Detect which cell encompasses the target text, then output its (X, Y) center coordinate. 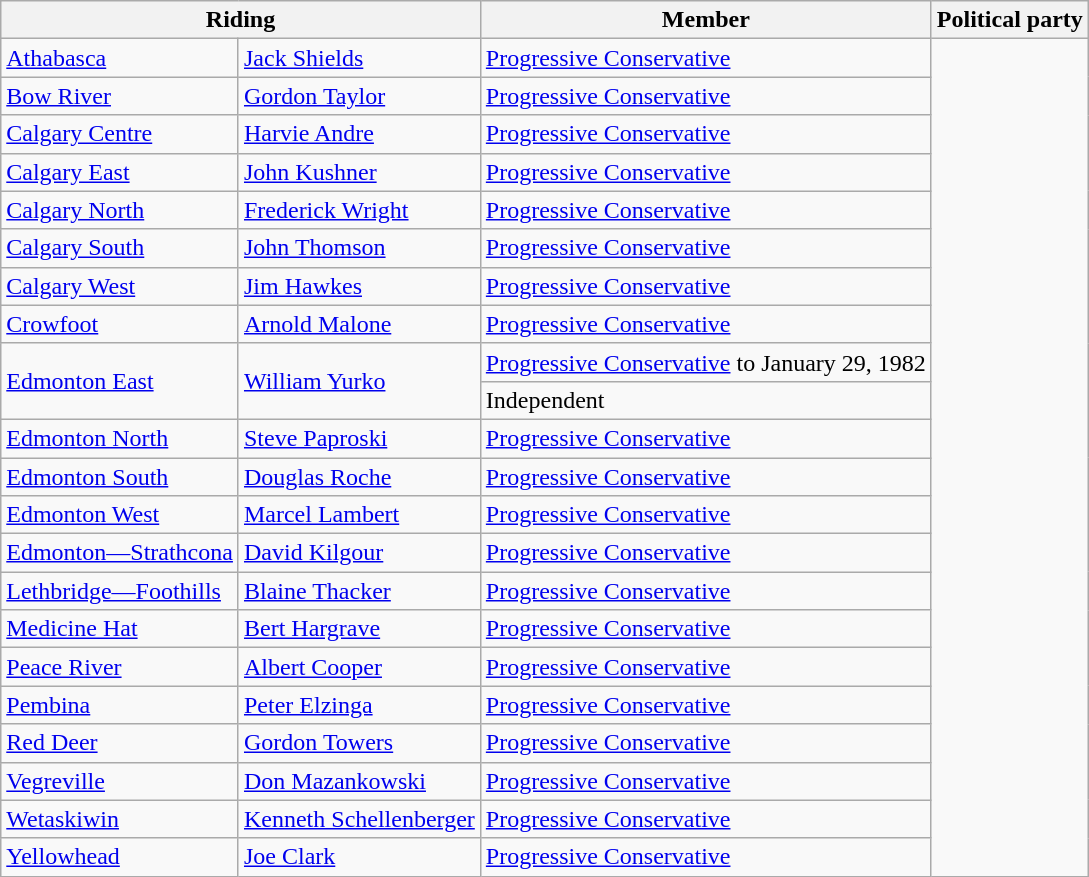
Member (706, 20)
Calgary South (120, 248)
Edmonton South (120, 477)
Peace River (120, 667)
Edmonton—Strathcona (120, 553)
Red Deer (120, 743)
Jim Hawkes (359, 286)
Bow River (120, 96)
Independent (706, 400)
Calgary Centre (120, 134)
Frederick Wright (359, 210)
Edmonton East (120, 381)
Joe Clark (359, 857)
Bert Hargrave (359, 629)
Crowfoot (120, 324)
Riding (241, 20)
Wetaskiwin (120, 819)
Political party (1010, 20)
David Kilgour (359, 553)
Steve Paproski (359, 438)
William Yurko (359, 381)
Pembina (120, 705)
Jack Shields (359, 58)
Gordon Taylor (359, 96)
Progressive Conservative to January 29, 1982 (706, 362)
Edmonton West (120, 515)
Gordon Towers (359, 743)
Yellowhead (120, 857)
Arnold Malone (359, 324)
John Thomson (359, 248)
Albert Cooper (359, 667)
Medicine Hat (120, 629)
Marcel Lambert (359, 515)
Don Mazankowski (359, 781)
Calgary East (120, 172)
Athabasca (120, 58)
Edmonton North (120, 438)
Calgary West (120, 286)
John Kushner (359, 172)
Kenneth Schellenberger (359, 819)
Harvie Andre (359, 134)
Blaine Thacker (359, 591)
Calgary North (120, 210)
Lethbridge—Foothills (120, 591)
Douglas Roche (359, 477)
Peter Elzinga (359, 705)
Vegreville (120, 781)
